Provide the (x, y) coordinate of the cell's center where the given text is located.  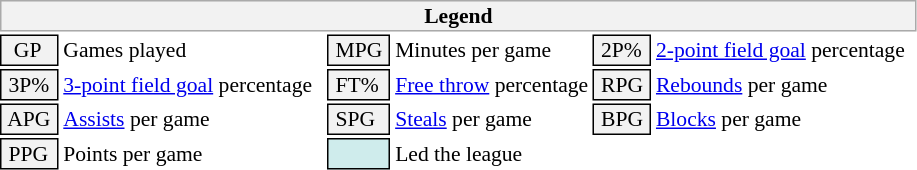
Steals per game (492, 120)
FT% (359, 85)
3P% (30, 85)
SPG (359, 120)
Free throw percentage (492, 85)
Rebounds per game (785, 85)
Assists per game (193, 120)
APG (30, 120)
GP (30, 50)
Legend (458, 16)
Blocks per game (785, 120)
Points per game (193, 154)
Minutes per game (492, 50)
2-point field goal percentage (785, 50)
Games played (193, 50)
2P% (622, 50)
BPG (622, 120)
PPG (30, 154)
MPG (359, 50)
Led the league (492, 154)
3-point field goal percentage (193, 85)
RPG (622, 85)
